Provide the (X, Y) coordinate of the cell's center where the given text is located.  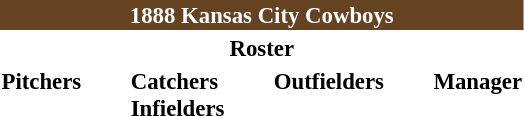
1888 Kansas City Cowboys (262, 15)
Roster (262, 48)
